Provide the (x, y) coordinate of the cell's center where the given text is located.  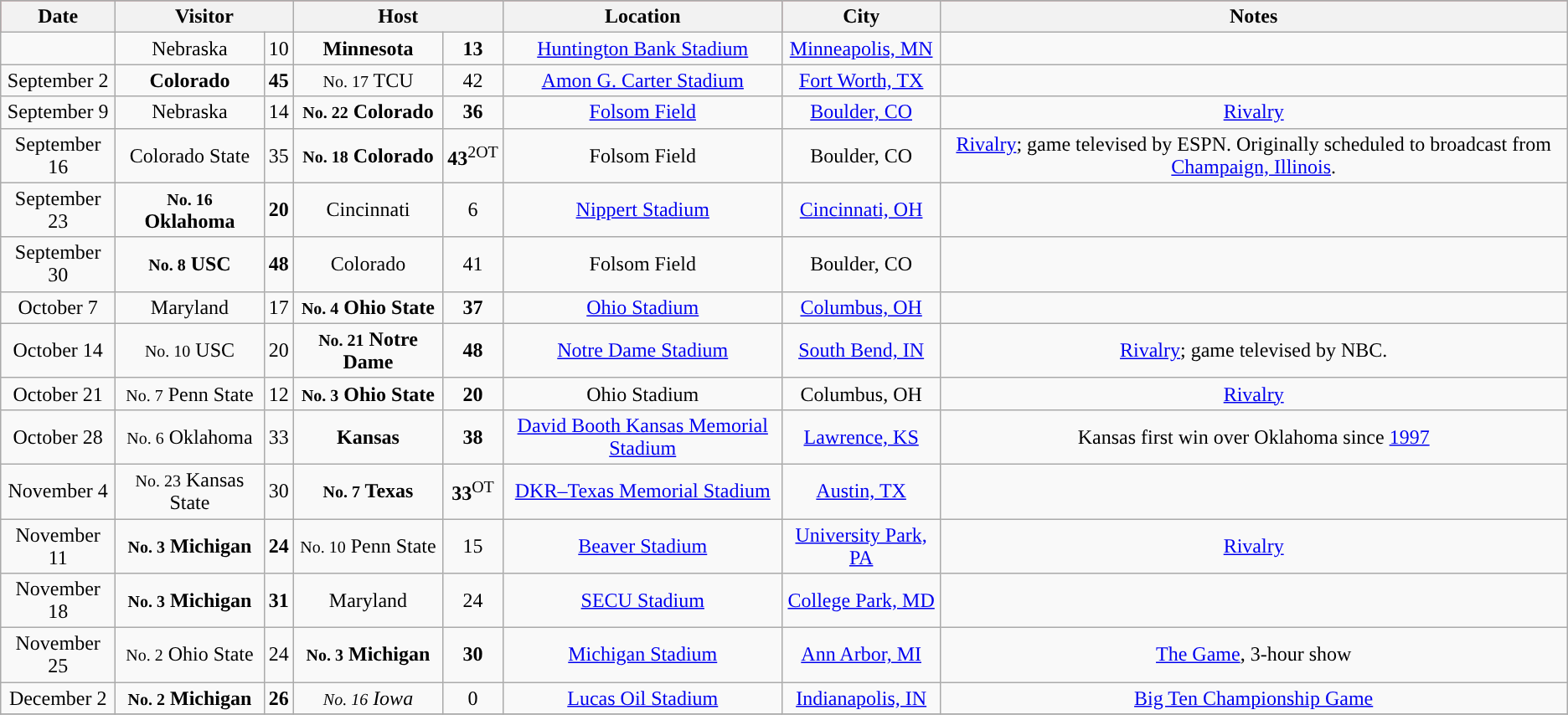
Ann Arbor, MI (861, 655)
Cincinnati (368, 209)
14 (278, 112)
Huntington Bank Stadium (642, 49)
31 (278, 601)
September 16 (59, 156)
6 (473, 209)
Notes (1253, 17)
No. 16 Iowa (368, 698)
No. 4 Ohio State (368, 307)
September 30 (59, 265)
38 (473, 437)
Location (642, 17)
41 (473, 265)
Beaver Stadium (642, 546)
The Game, 3-hour show (1253, 655)
45 (278, 80)
Lucas Oil Stadium (642, 698)
No. 21 Notre Dame (368, 350)
12 (278, 394)
Rivalry; game televised by NBC. (1253, 350)
October 28 (59, 437)
17 (278, 307)
No. 3 Ohio State (368, 394)
Kansas (368, 437)
No. 22 Colorado (368, 112)
Host (398, 17)
November 18 (59, 601)
No. 23 Kansas State (190, 491)
October 21 (59, 394)
DKR–Texas Memorial Stadium (642, 491)
33 (278, 437)
No. 17 TCU (368, 80)
No. 10 Penn State (368, 546)
Big Ten Championship Game (1253, 698)
432OT (473, 156)
No. 2 Michigan (190, 698)
Fort Worth, TX (861, 80)
College Park, MD (861, 601)
City (861, 17)
0 (473, 698)
September 2 (59, 80)
26 (278, 698)
13 (473, 49)
No. 18 Colorado (368, 156)
October 7 (59, 307)
Minnesota (368, 49)
September 9 (59, 112)
No. 2 Ohio State (190, 655)
37 (473, 307)
35 (278, 156)
Cincinnati, OH (861, 209)
No. 7 Penn State (190, 394)
October 14 (59, 350)
No. 6 Oklahoma (190, 437)
Lawrence, KS (861, 437)
Kansas first win over Oklahoma since 1997 (1253, 437)
November 11 (59, 546)
15 (473, 546)
November 4 (59, 491)
September 23 (59, 209)
No. 8 USC (190, 265)
10 (278, 49)
No. 7 Texas (368, 491)
SECU Stadium (642, 601)
36 (473, 112)
Nippert Stadium (642, 209)
David Booth Kansas Memorial Stadium (642, 437)
Visitor (204, 17)
Minneapolis, MN (861, 49)
Date (59, 17)
No. 10 USC (190, 350)
Indianapolis, IN (861, 698)
Notre Dame Stadium (642, 350)
No. 16 Oklahoma (190, 209)
Michigan Stadium (642, 655)
Colorado State (190, 156)
42 (473, 80)
University Park, PA (861, 546)
Amon G. Carter Stadium (642, 80)
Austin, TX (861, 491)
33OT (473, 491)
December 2 (59, 698)
November 25 (59, 655)
South Bend, IN (861, 350)
Rivalry; game televised by ESPN. Originally scheduled to broadcast from Champaign, Illinois. (1253, 156)
